Search for the cell housing the specified text and yield its (x, y) center coordinate. 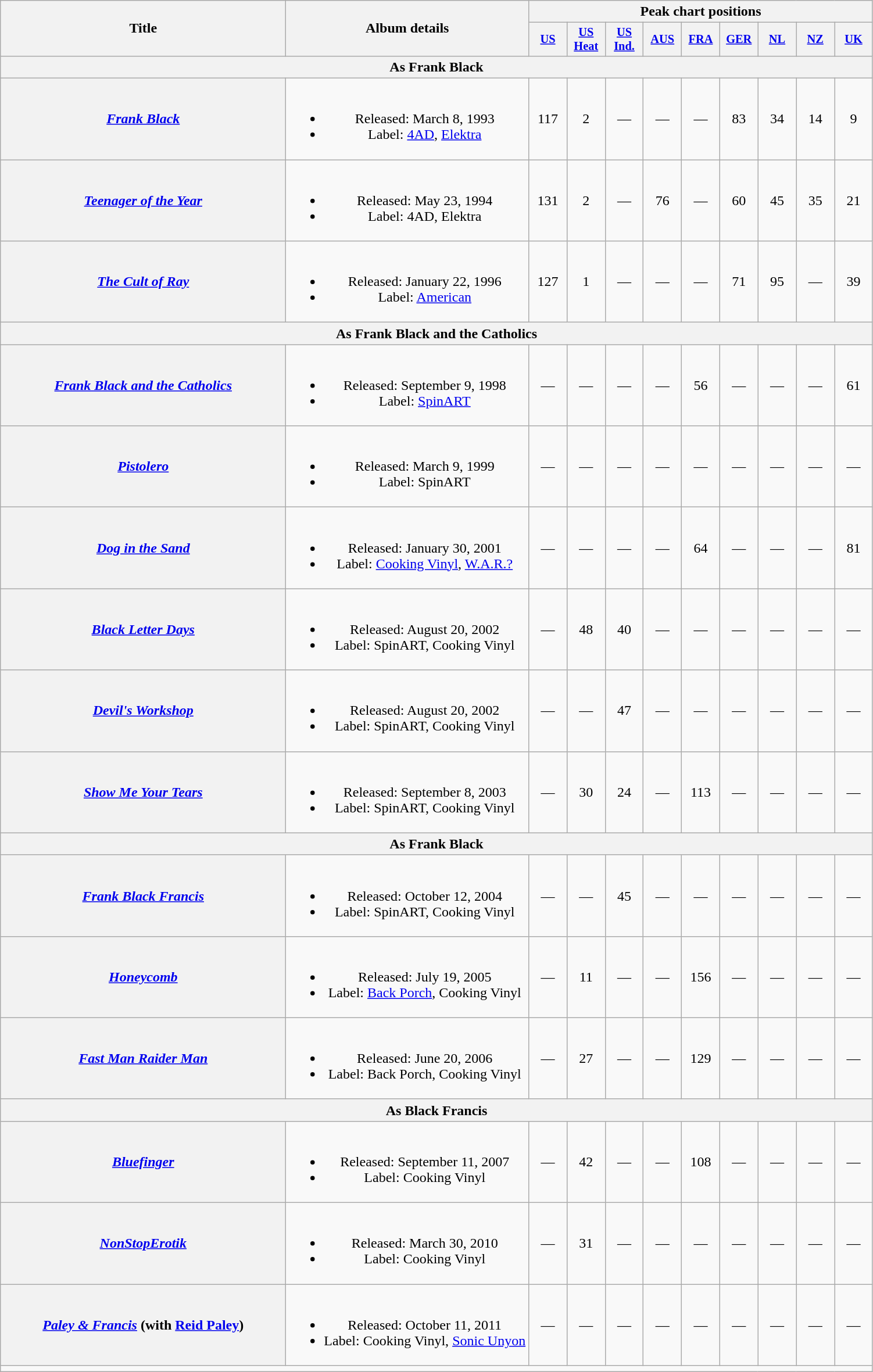
GER (739, 40)
Released: March 9, 1999Label: SpinART (407, 467)
USHeat (586, 40)
39 (854, 282)
Black Letter Days (143, 629)
Bluefinger (143, 1162)
117 (548, 119)
61 (854, 385)
Paley & Francis (with Reid Paley) (143, 1325)
76 (663, 200)
30 (586, 792)
71 (739, 282)
131 (548, 200)
127 (548, 282)
Frank Black Francis (143, 895)
NL (777, 40)
The Cult of Ray (143, 282)
31 (586, 1244)
Teenager of the Year (143, 200)
81 (854, 548)
60 (739, 200)
Released: March 30, 2010Label: Cooking Vinyl (407, 1244)
11 (586, 977)
Title (143, 28)
83 (739, 119)
21 (854, 200)
Show Me Your Tears (143, 792)
AUS (663, 40)
Released: September 11, 2007Label: Cooking Vinyl (407, 1162)
Released: September 9, 1998Label: SpinART (407, 385)
Honeycomb (143, 977)
Album details (407, 28)
56 (701, 385)
9 (854, 119)
Pistolero (143, 467)
14 (815, 119)
40 (624, 629)
Released: January 22, 1996Label: American (407, 282)
Frank Black (143, 119)
UK (854, 40)
Released: October 11, 2011Label: Cooking Vinyl, Sonic Unyon (407, 1325)
Fast Man Raider Man (143, 1058)
US (548, 40)
113 (701, 792)
FRA (701, 40)
Released: September 8, 2003Label: SpinART, Cooking Vinyl (407, 792)
129 (701, 1058)
As Frank Black and the Catholics (437, 334)
108 (701, 1162)
48 (586, 629)
Released: July 19, 2005Label: Back Porch, Cooking Vinyl (407, 977)
1 (586, 282)
Frank Black and the Catholics (143, 385)
Released: January 30, 2001Label: Cooking Vinyl, W.A.R.? (407, 548)
42 (586, 1162)
Released: May 23, 1994Label: 4AD, Elektra (407, 200)
As Black Francis (437, 1110)
Dog in the Sand (143, 548)
Released: March 8, 1993Label: 4AD, Elektra (407, 119)
27 (586, 1058)
Released: October 12, 2004Label: SpinART, Cooking Vinyl (407, 895)
47 (624, 711)
Peak chart positions (701, 12)
95 (777, 282)
Released: June 20, 2006Label: Back Porch, Cooking Vinyl (407, 1058)
NZ (815, 40)
35 (815, 200)
24 (624, 792)
USInd. (624, 40)
NonStopErotik (143, 1244)
156 (701, 977)
Devil's Workshop (143, 711)
64 (701, 548)
34 (777, 119)
